Capture the cell that displays the provided text and extract its (x, y) central coordinate. 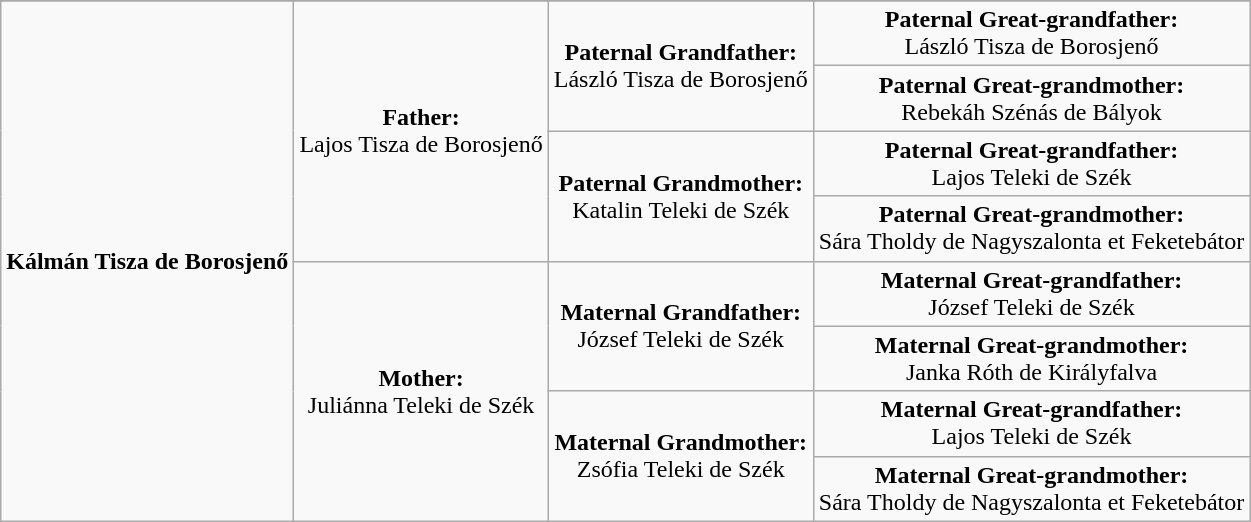
Maternal Grandfather:József Teleki de Szék (680, 326)
Maternal Grandmother:Zsófia Teleki de Szék (680, 456)
Paternal Great-grandfather:Lajos Teleki de Szék (1031, 164)
Paternal Great-grandmother:Rebekáh Szénás de Bályok (1031, 98)
Maternal Great-grandfather: József Teleki de Szék (1031, 294)
Maternal Great-grandmother:Sára Tholdy de Nagyszalonta et Feketebátor (1031, 488)
Mother:Juliánna Teleki de Szék (421, 391)
Paternal Great-grandfather:László Tisza de Borosjenő (1031, 34)
Kálmán Tisza de Borosjenő (148, 261)
Paternal Grandfather:László Tisza de Borosjenő (680, 66)
Paternal Grandmother:Katalin Teleki de Szék (680, 196)
Maternal Great-grandmother:Janka Róth de Királyfalva (1031, 358)
Maternal Great-grandfather:Lajos Teleki de Szék (1031, 424)
Father:Lajos Tisza de Borosjenő (421, 131)
Paternal Great-grandmother:Sára Tholdy de Nagyszalonta et Feketebátor (1031, 228)
